Extract the (X, Y) coordinate from the center of the cell holding the provided text.  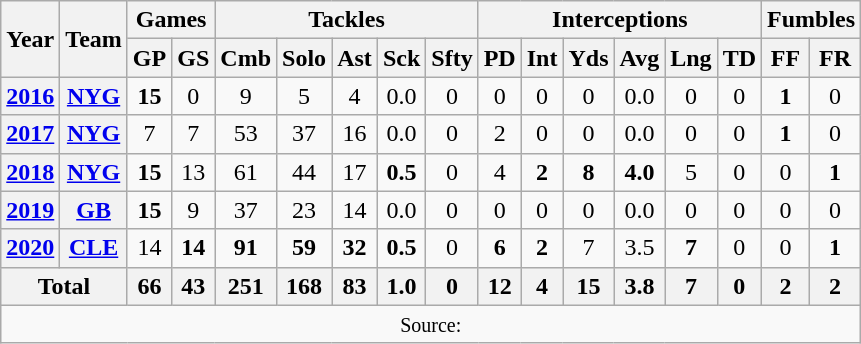
Fumbles (812, 20)
4.0 (640, 172)
2018 (30, 172)
23 (304, 210)
2016 (30, 96)
12 (500, 286)
3.8 (640, 286)
PD (500, 58)
83 (355, 286)
GB (94, 210)
44 (304, 172)
6 (500, 248)
Source: (431, 324)
Year (30, 39)
3.5 (640, 248)
91 (246, 248)
168 (304, 286)
251 (246, 286)
Sck (401, 58)
2020 (30, 248)
2019 (30, 210)
FF (786, 58)
8 (588, 172)
CLE (94, 248)
Cmb (246, 58)
Games (170, 20)
59 (304, 248)
Yds (588, 58)
Ast (355, 58)
17 (355, 172)
2017 (30, 134)
Solo (304, 58)
FR (834, 58)
Lng (691, 58)
53 (246, 134)
Total (64, 286)
13 (194, 172)
Avg (640, 58)
Tackles (346, 20)
66 (149, 286)
43 (194, 286)
16 (355, 134)
61 (246, 172)
GS (194, 58)
GP (149, 58)
Sfty (452, 58)
Team (94, 39)
32 (355, 248)
Interceptions (620, 20)
TD (739, 58)
Int (542, 58)
1.0 (401, 286)
